Find where the given text appears and provide that cell's center as [X, Y] coordinate. 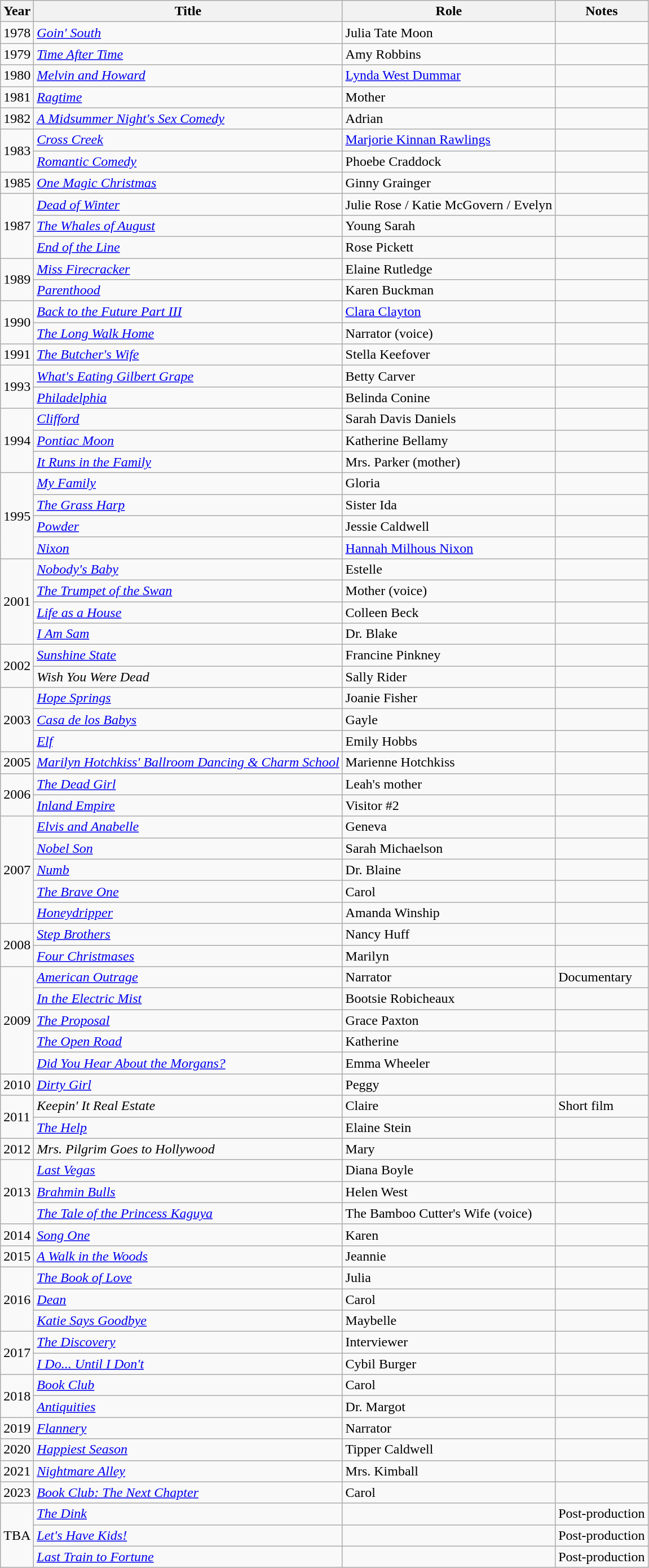
Marienne Hotchkiss [449, 763]
Visitor #2 [449, 805]
2019 [17, 1428]
1994 [17, 441]
A Walk in the Woods [188, 1256]
Betty Carver [449, 376]
Hope Springs [188, 698]
Last Train to Fortune [188, 1557]
Miss Firecracker [188, 269]
Dr. Margot [449, 1407]
Happiest Season [188, 1450]
Time After Time [188, 54]
Parenthood [188, 290]
2021 [17, 1471]
Adrian [449, 118]
Sarah Davis Daniels [449, 419]
Melvin and Howard [188, 76]
Dean [188, 1299]
1980 [17, 76]
1990 [17, 323]
Philadelphia [188, 398]
Sister Ida [449, 505]
Claire [449, 1106]
2006 [17, 795]
Mrs. Kimball [449, 1471]
Dirty Girl [188, 1085]
1982 [17, 118]
2015 [17, 1256]
Katherine Bellamy [449, 441]
The Grass Harp [188, 505]
1989 [17, 280]
The Trumpet of the Swan [188, 591]
Nixon [188, 548]
Nobody's Baby [188, 569]
Cybil Burger [449, 1364]
2016 [17, 1299]
Helen West [449, 1192]
Cross Creek [188, 140]
Brahmin Bulls [188, 1192]
Amy Robbins [449, 54]
Book Club: The Next Chapter [188, 1492]
2014 [17, 1235]
2010 [17, 1085]
Phoebe Craddock [449, 161]
Flannery [188, 1428]
2017 [17, 1353]
Four Christmases [188, 956]
2001 [17, 601]
My Family [188, 483]
Mrs. Parker (mother) [449, 462]
Powder [188, 526]
Lynda West Dummar [449, 76]
American Outrage [188, 977]
Dead of Winter [188, 204]
Sarah Michaelson [449, 848]
Grace Paxton [449, 1020]
Keepin' It Real Estate [188, 1106]
Colleen Beck [449, 612]
Estelle [449, 569]
1983 [17, 151]
Elaine Stein [449, 1127]
1991 [17, 355]
Dr. Blake [449, 634]
The Help [188, 1127]
2018 [17, 1396]
Nancy Huff [449, 934]
The Long Walk Home [188, 333]
Narrator (voice) [449, 333]
Casa de los Babys [188, 720]
Title [188, 11]
1995 [17, 516]
Nobel Son [188, 848]
The Book of Love [188, 1278]
Karen [449, 1235]
Sally Rider [449, 677]
Antiquities [188, 1407]
Diana Boyle [449, 1170]
Romantic Comedy [188, 161]
Marilyn [449, 956]
Gayle [449, 720]
TBA [17, 1535]
2008 [17, 945]
Nightmare Alley [188, 1471]
Julie Rose / Katie McGovern / Evelyn [449, 204]
Dr. Blaine [449, 870]
Step Brothers [188, 934]
Gloria [449, 483]
Year [17, 11]
The Dink [188, 1514]
Song One [188, 1235]
Jessie Caldwell [449, 526]
Mother (voice) [449, 591]
Young Sarah [449, 226]
Role [449, 11]
2005 [17, 763]
Bootsie Robicheaux [449, 999]
2011 [17, 1117]
It Runs in the Family [188, 462]
Jeannie [449, 1256]
2020 [17, 1450]
Clifford [188, 419]
Joanie Fisher [449, 698]
Ragtime [188, 97]
Ginny Grainger [449, 183]
Marjorie Kinnan Rawlings [449, 140]
2023 [17, 1492]
Elaine Rutledge [449, 269]
2009 [17, 1020]
Back to the Future Part III [188, 312]
Interviewer [449, 1342]
1985 [17, 183]
Documentary [602, 977]
Mrs. Pilgrim Goes to Hollywood [188, 1149]
Book Club [188, 1385]
2013 [17, 1192]
Honeydripper [188, 913]
Elvis and Anabelle [188, 827]
Karen Buckman [449, 290]
Rose Pickett [449, 247]
Let's Have Kids! [188, 1535]
1987 [17, 226]
Belinda Conine [449, 398]
The Proposal [188, 1020]
Katie Says Goodbye [188, 1321]
Goin' South [188, 33]
What's Eating Gilbert Grape [188, 376]
Life as a House [188, 612]
1993 [17, 387]
Amanda Winship [449, 913]
Peggy [449, 1085]
The Whales of August [188, 226]
Emma Wheeler [449, 1063]
Short film [602, 1106]
The Bamboo Cutter's Wife (voice) [449, 1213]
One Magic Christmas [188, 183]
2012 [17, 1149]
Clara Clayton [449, 312]
The Discovery [188, 1342]
Inland Empire [188, 805]
1978 [17, 33]
Last Vegas [188, 1170]
1981 [17, 97]
Julia [449, 1278]
The Butcher's Wife [188, 355]
Did You Hear About the Morgans? [188, 1063]
I Am Sam [188, 634]
2002 [17, 666]
Francine Pinkney [449, 655]
Numb [188, 870]
The Brave One [188, 891]
Maybelle [449, 1321]
Hannah Milhous Nixon [449, 548]
Mary [449, 1149]
I Do... Until I Don't [188, 1364]
Julia Tate Moon [449, 33]
Stella Keefover [449, 355]
Sunshine State [188, 655]
A Midsummer Night's Sex Comedy [188, 118]
Pontiac Moon [188, 441]
Leah's mother [449, 784]
Emily Hobbs [449, 741]
Elf [188, 741]
Wish You Were Dead [188, 677]
Mother [449, 97]
The Dead Girl [188, 784]
Katherine [449, 1042]
Geneva [449, 827]
The Open Road [188, 1042]
Notes [602, 11]
In the Electric Mist [188, 999]
2007 [17, 870]
Marilyn Hotchkiss' Ballroom Dancing & Charm School [188, 763]
End of the Line [188, 247]
Tipper Caldwell [449, 1450]
1979 [17, 54]
The Tale of the Princess Kaguya [188, 1213]
2003 [17, 720]
